Locate the cell with the specified text and output its [X, Y] center coordinate. 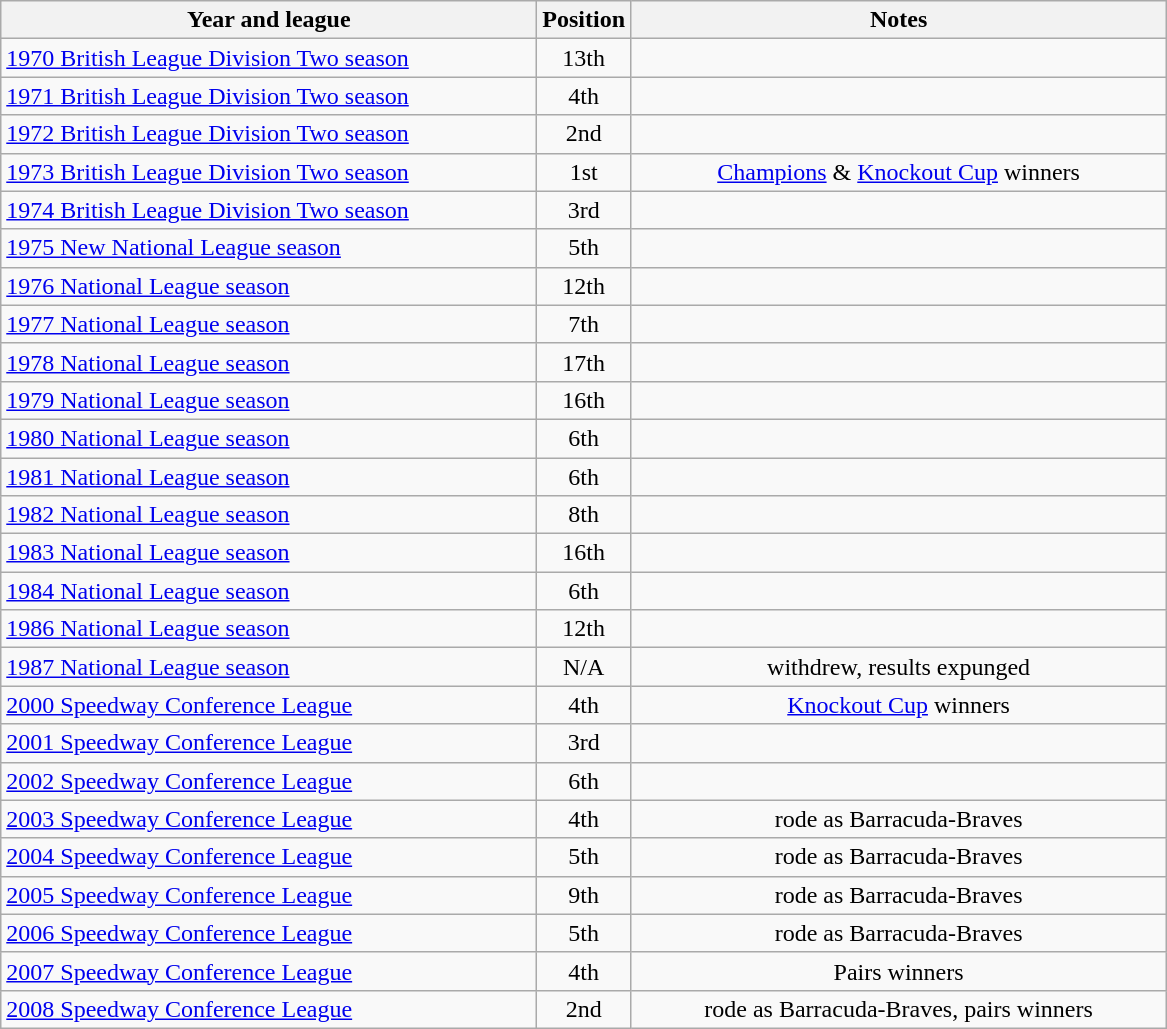
2001 Speedway Conference League [269, 743]
2006 Speedway Conference League [269, 933]
rode as Barracuda-Braves, pairs winners [899, 1009]
2008 Speedway Conference League [269, 1009]
8th [584, 515]
Year and league [269, 20]
withdrew, results expunged [899, 667]
1974 British League Division Two season [269, 210]
1983 National League season [269, 553]
1984 National League season [269, 591]
1975 New National League season [269, 248]
2003 Speedway Conference League [269, 819]
1982 National League season [269, 515]
1st [584, 172]
1979 National League season [269, 400]
2002 Speedway Conference League [269, 781]
17th [584, 362]
N/A [584, 667]
1977 National League season [269, 324]
7th [584, 324]
Pairs winners [899, 971]
2005 Speedway Conference League [269, 895]
1976 National League season [269, 286]
1973 British League Division Two season [269, 172]
9th [584, 895]
1972 British League Division Two season [269, 134]
13th [584, 58]
Champions & Knockout Cup winners [899, 172]
2000 Speedway Conference League [269, 705]
1980 National League season [269, 438]
1981 National League season [269, 477]
2007 Speedway Conference League [269, 971]
1986 National League season [269, 629]
1971 British League Division Two season [269, 96]
Notes [899, 20]
1978 National League season [269, 362]
Position [584, 20]
1970 British League Division Two season [269, 58]
1987 National League season [269, 667]
2004 Speedway Conference League [269, 857]
Knockout Cup winners [899, 705]
